Extract the [x, y] coordinate from the center of the cell holding the provided text.  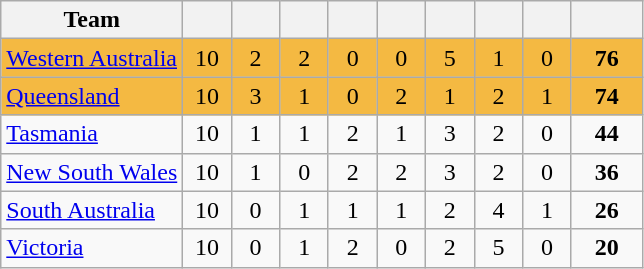
26 [606, 210]
Victoria [92, 248]
New South Wales [92, 172]
Team [92, 20]
36 [606, 172]
Tasmania [92, 134]
Queensland [92, 96]
Western Australia [92, 58]
4 [498, 210]
20 [606, 248]
76 [606, 58]
44 [606, 134]
South Australia [92, 210]
74 [606, 96]
